Search for the cell housing the specified text and yield its [x, y] center coordinate. 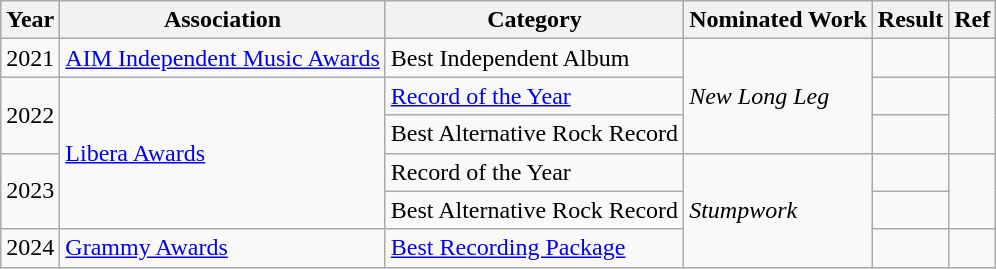
Association [222, 20]
Best Independent Album [534, 58]
Year [30, 20]
Result [910, 20]
2023 [30, 191]
Best Recording Package [534, 248]
Ref [972, 20]
New Long Leg [778, 96]
2022 [30, 115]
Category [534, 20]
Stumpwork [778, 210]
2021 [30, 58]
AIM Independent Music Awards [222, 58]
Libera Awards [222, 153]
Nominated Work [778, 20]
Grammy Awards [222, 248]
2024 [30, 248]
